Pinpoint the cell where the given text exists, returning its [X, Y] midpoint coordinate. 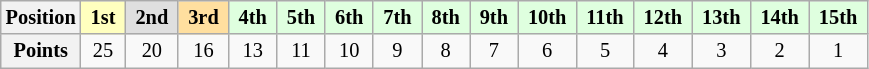
5th [301, 17]
12th [663, 17]
15th [838, 17]
4th [253, 17]
6 [547, 51]
2 [779, 51]
11th [604, 17]
Position [41, 17]
11 [301, 51]
Points [41, 51]
3rd [203, 17]
14th [779, 17]
10 [349, 51]
7th [397, 17]
7 [494, 51]
9th [494, 17]
25 [104, 51]
13 [253, 51]
3 [721, 51]
13th [721, 17]
9 [397, 51]
8 [446, 51]
10th [547, 17]
6th [349, 17]
2nd [152, 17]
1 [838, 51]
4 [663, 51]
20 [152, 51]
8th [446, 17]
5 [604, 51]
16 [203, 51]
1st [104, 17]
